For the text-containing cell, return its midpoint in [X, Y] coordinate format. 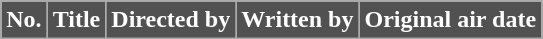
Title [76, 20]
Original air date [450, 20]
Written by [298, 20]
No. [24, 20]
Directed by [171, 20]
